Identify which cell holds the provided text, then report its (X, Y) central coordinate. 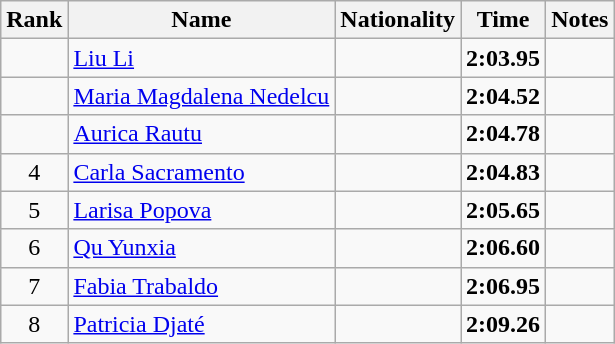
Liu Li (202, 58)
Larisa Popova (202, 210)
2:04.83 (504, 172)
2:05.65 (504, 210)
Carla Sacramento (202, 172)
2:06.95 (504, 286)
Rank (34, 20)
Patricia Djaté (202, 324)
Fabia Trabaldo (202, 286)
2:03.95 (504, 58)
2:04.78 (504, 134)
Time (504, 20)
2:09.26 (504, 324)
2:04.52 (504, 96)
Nationality (398, 20)
2:06.60 (504, 248)
5 (34, 210)
6 (34, 248)
7 (34, 286)
8 (34, 324)
Aurica Rautu (202, 134)
Name (202, 20)
Notes (580, 20)
Qu Yunxia (202, 248)
Maria Magdalena Nedelcu (202, 96)
4 (34, 172)
